Scan for the cell matching the given text and deliver its [x, y] coordinate at center. 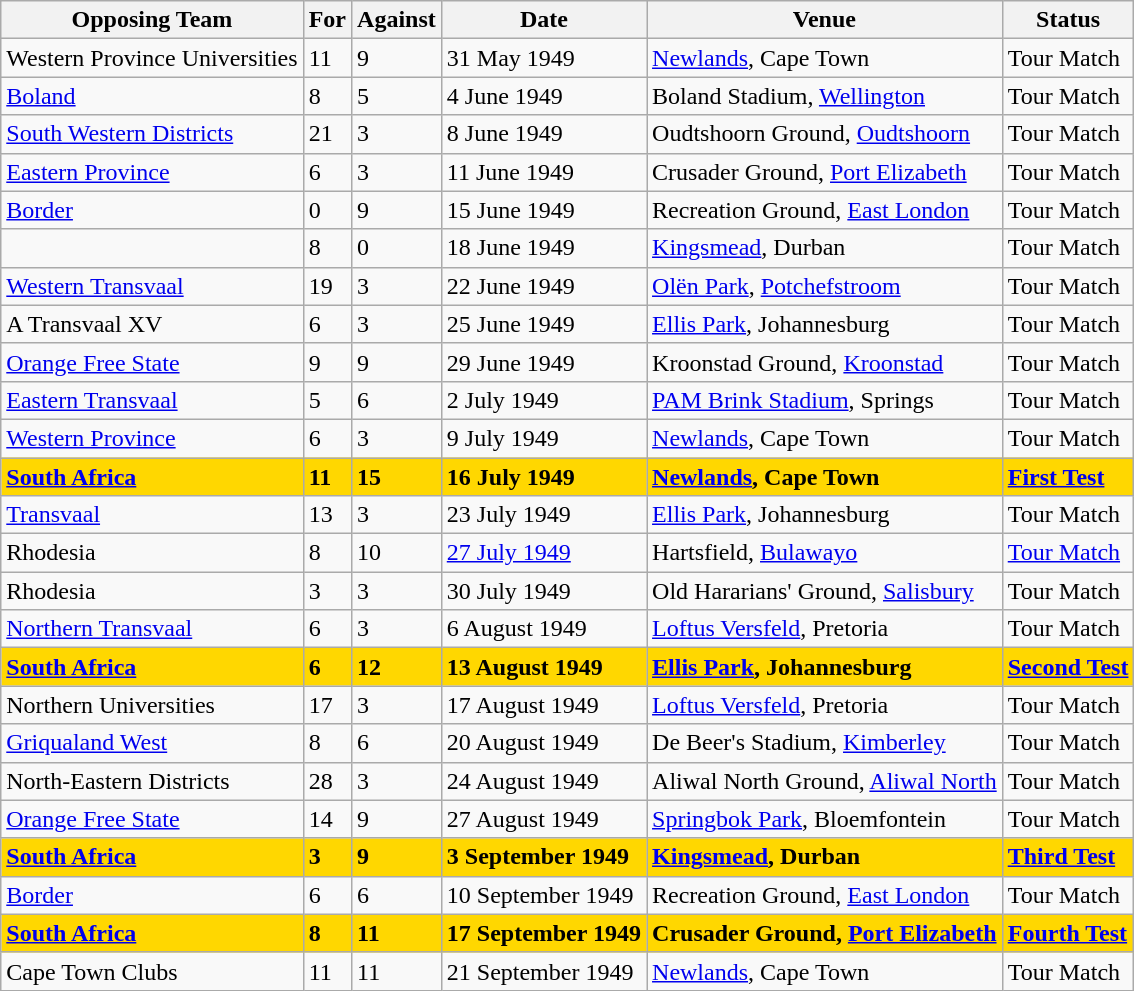
Date [544, 20]
Fourth Test [1068, 933]
Against [397, 20]
Western Transvaal [152, 286]
Aliwal North Ground, Aliwal North [825, 781]
11 June 1949 [544, 172]
6 August 1949 [544, 629]
15 [397, 477]
Griqualand West [152, 743]
Third Test [1068, 857]
Springbok Park, Bloemfontein [825, 819]
15 June 1949 [544, 210]
24 August 1949 [544, 781]
Olën Park, Potchefstroom [825, 286]
Cape Town Clubs [152, 971]
Opposing Team [152, 20]
28 [327, 781]
9 July 1949 [544, 438]
12 [397, 667]
Venue [825, 20]
14 [327, 819]
Boland Stadium, Wellington [825, 96]
25 June 1949 [544, 324]
3 September 1949 [544, 857]
23 July 1949 [544, 515]
For [327, 20]
Northern Transvaal [152, 629]
22 June 1949 [544, 286]
Boland [152, 96]
Western Province Universities [152, 58]
South Western Districts [152, 134]
10 [397, 553]
30 July 1949 [544, 591]
Status [1068, 20]
2 July 1949 [544, 400]
17 August 1949 [544, 705]
Western Province [152, 438]
18 June 1949 [544, 248]
8 June 1949 [544, 134]
Eastern Province [152, 172]
De Beer's Stadium, Kimberley [825, 743]
A Transvaal XV [152, 324]
17 [327, 705]
21 September 1949 [544, 971]
Hartsfield, Bulawayo [825, 553]
PAM Brink Stadium, Springs [825, 400]
27 July 1949 [544, 553]
Second Test [1068, 667]
North-Eastern Districts [152, 781]
19 [327, 286]
Northern Universities [152, 705]
29 June 1949 [544, 362]
Old Hararians' Ground, Salisbury [825, 591]
4 June 1949 [544, 96]
16 July 1949 [544, 477]
21 [327, 134]
Eastern Transvaal [152, 400]
Kroonstad Ground, Kroonstad [825, 362]
20 August 1949 [544, 743]
31 May 1949 [544, 58]
17 September 1949 [544, 933]
First Test [1068, 477]
Oudtshoorn Ground, Oudtshoorn [825, 134]
27 August 1949 [544, 819]
13 August 1949 [544, 667]
13 [327, 515]
Transvaal [152, 515]
10 September 1949 [544, 895]
